Detect which cell encompasses the target text, then output its [X, Y] center coordinate. 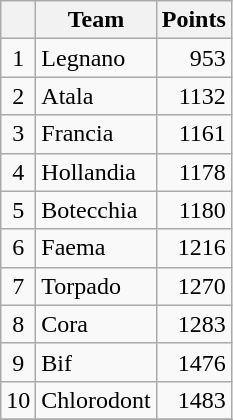
Hollandia [96, 172]
Atala [96, 96]
Faema [96, 248]
Francia [96, 134]
10 [18, 400]
Legnano [96, 58]
1 [18, 58]
1180 [194, 210]
1270 [194, 286]
1216 [194, 248]
1283 [194, 324]
Botecchia [96, 210]
7 [18, 286]
Torpado [96, 286]
Team [96, 20]
Points [194, 20]
Cora [96, 324]
5 [18, 210]
1483 [194, 400]
9 [18, 362]
1132 [194, 96]
1178 [194, 172]
3 [18, 134]
Chlorodont [96, 400]
4 [18, 172]
2 [18, 96]
6 [18, 248]
1161 [194, 134]
1476 [194, 362]
Bif [96, 362]
8 [18, 324]
953 [194, 58]
